From the cell containing the given text, extract its center point as [x, y] coordinate. 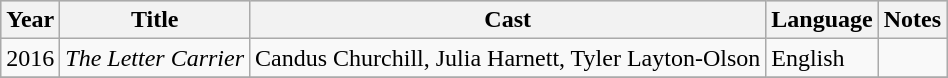
The Letter Carrier [155, 58]
Notes [912, 20]
2016 [30, 58]
Cast [508, 20]
Language [822, 20]
English [822, 58]
Title [155, 20]
Candus Churchill, Julia Harnett, Tyler Layton-Olson [508, 58]
Year [30, 20]
